Return the [x, y] coordinate for the center point of the cell that contains the specified text.  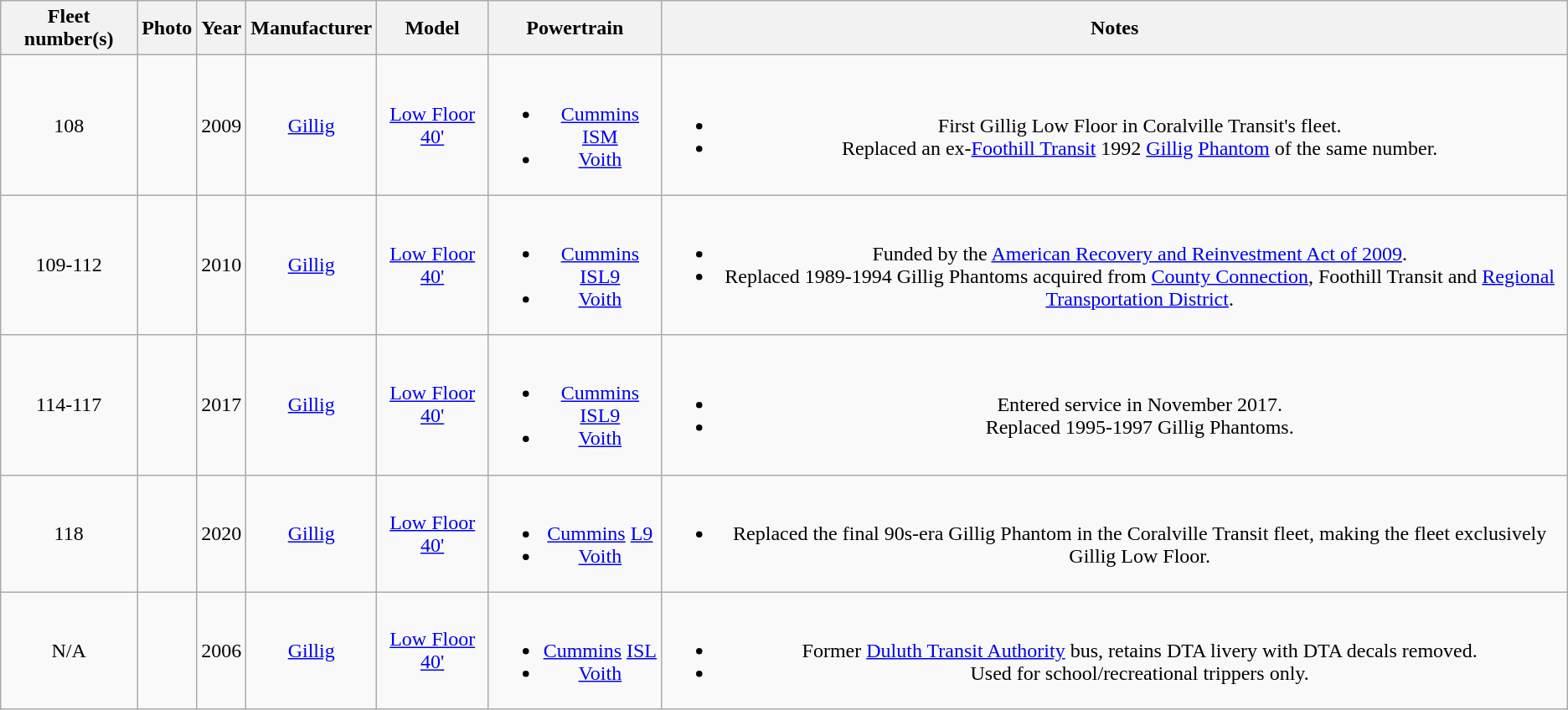
Replaced the final 90s-era Gillig Phantom in the Coralville Transit fleet, making the fleet exclusively Gillig Low Floor. [1114, 533]
114-117 [69, 405]
Cummins ISLVoith [575, 651]
2020 [221, 533]
Cummins ISMVoith [575, 126]
108 [69, 126]
2017 [221, 405]
Fleet number(s) [69, 28]
N/A [69, 651]
Manufacturer [312, 28]
First Gillig Low Floor in Coralville Transit's fleet.Replaced an ex-Foothill Transit 1992 Gillig Phantom of the same number. [1114, 126]
Notes [1114, 28]
2009 [221, 126]
2006 [221, 651]
Former Duluth Transit Authority bus, retains DTA livery with DTA decals removed.Used for school/recreational trippers only. [1114, 651]
Cummins L9Voith [575, 533]
Entered service in November 2017.Replaced 1995-1997 Gillig Phantoms. [1114, 405]
Year [221, 28]
Photo [168, 28]
109-112 [69, 265]
Model [432, 28]
Powertrain [575, 28]
118 [69, 533]
2010 [221, 265]
